Return the (x, y) coordinate for the center point of the cell that contains the specified text.  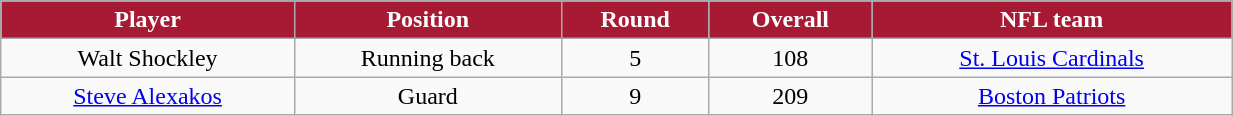
Player (148, 20)
9 (635, 96)
Steve Alexakos (148, 96)
Round (635, 20)
209 (790, 96)
Boston Patriots (1052, 96)
Guard (428, 96)
Running back (428, 58)
NFL team (1052, 20)
St. Louis Cardinals (1052, 58)
5 (635, 58)
108 (790, 58)
Walt Shockley (148, 58)
Position (428, 20)
Overall (790, 20)
